Search for the cell housing the specified text and yield its (X, Y) center coordinate. 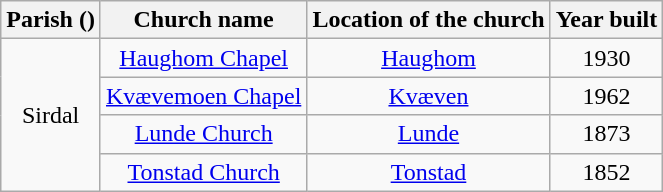
1873 (606, 134)
Kvæven (428, 96)
Tonstad (428, 172)
Church name (203, 20)
Haughom (428, 58)
Kvævemoen Chapel (203, 96)
Year built (606, 20)
1852 (606, 172)
Lunde (428, 134)
Sirdal (51, 115)
1962 (606, 96)
Tonstad Church (203, 172)
Parish () (51, 20)
Haughom Chapel (203, 58)
Lunde Church (203, 134)
1930 (606, 58)
Location of the church (428, 20)
